For the text-containing cell, return its midpoint in [X, Y] coordinate format. 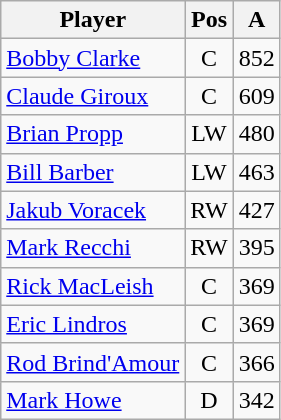
Eric Lindros [93, 324]
D [209, 400]
342 [256, 400]
A [256, 20]
Rick MacLeish [93, 286]
480 [256, 134]
Mark Howe [93, 400]
Pos [209, 20]
609 [256, 96]
395 [256, 248]
Brian Propp [93, 134]
Mark Recchi [93, 248]
Rod Brind'Amour [93, 362]
Bobby Clarke [93, 58]
427 [256, 210]
Player [93, 20]
Bill Barber [93, 172]
366 [256, 362]
852 [256, 58]
Claude Giroux [93, 96]
463 [256, 172]
Jakub Voracek [93, 210]
